Identify which cell holds the provided text, then report its [x, y] central coordinate. 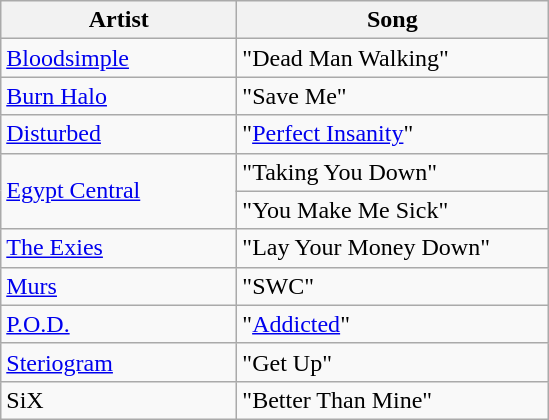
SiX [119, 400]
Song [392, 20]
"Save Me" [392, 96]
Burn Halo [119, 96]
"Better Than Mine" [392, 400]
Steriogram [119, 362]
"You Make Me Sick" [392, 210]
Artist [119, 20]
Disturbed [119, 134]
"Taking You Down" [392, 172]
The Exies [119, 248]
Murs [119, 286]
"Lay Your Money Down" [392, 248]
"Perfect Insanity" [392, 134]
"SWC" [392, 286]
P.O.D. [119, 324]
Egypt Central [119, 191]
"Dead Man Walking" [392, 58]
"Addicted" [392, 324]
"Get Up" [392, 362]
Bloodsimple [119, 58]
